For the text-containing cell, return its midpoint in [X, Y] coordinate format. 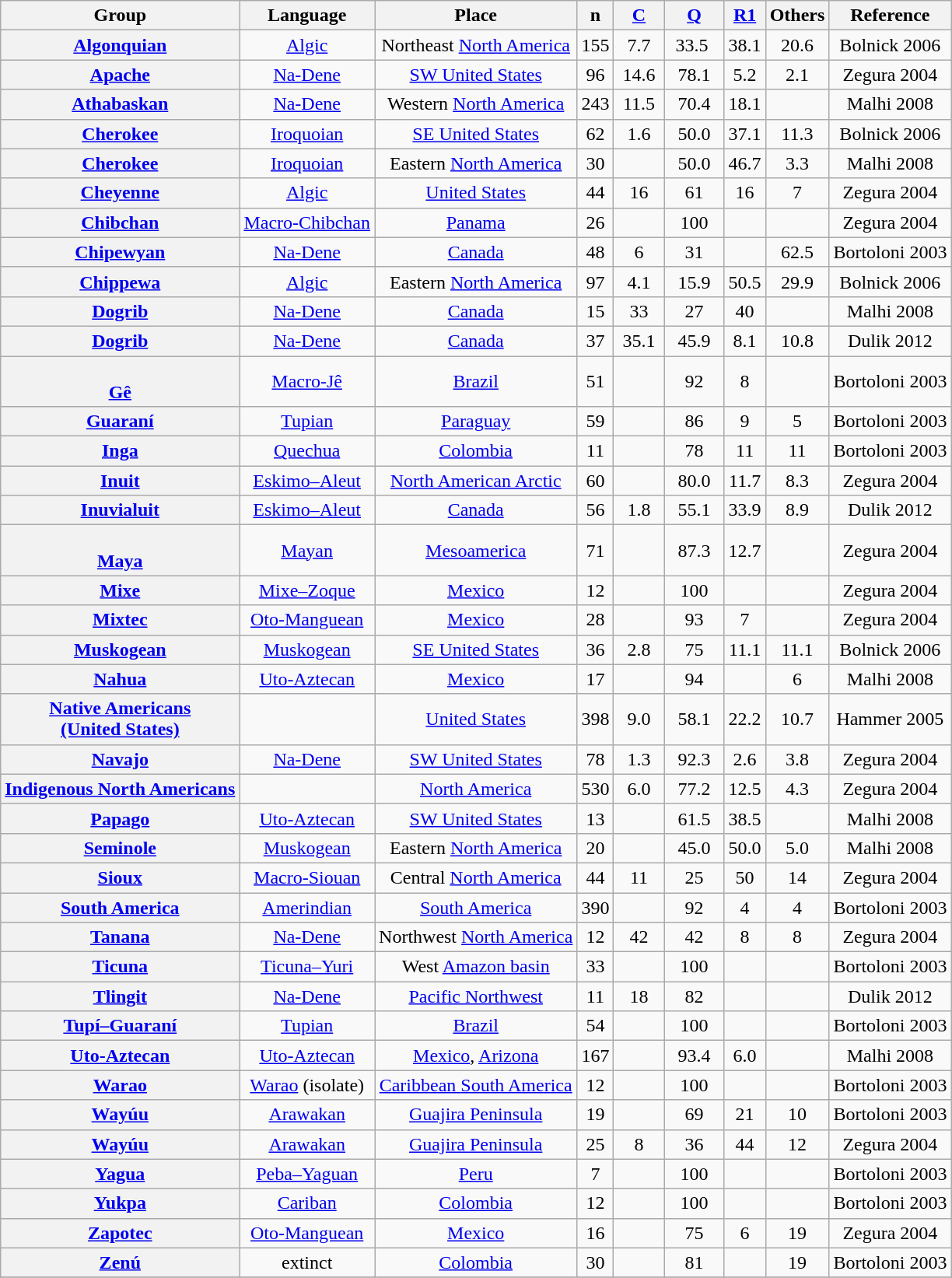
18.1 [745, 104]
5 [797, 422]
extinct [307, 1262]
9.0 [639, 719]
62 [596, 134]
390 [596, 908]
87.3 [694, 551]
8.1 [745, 341]
12.7 [745, 551]
155 [596, 45]
Guaraní [120, 422]
17 [596, 679]
Chipewyan [120, 252]
Reference [890, 16]
Gê [120, 381]
Group [120, 16]
4.1 [639, 282]
61.5 [694, 818]
2.8 [639, 650]
Tupí–Guaraní [120, 1026]
94 [694, 679]
Northeast North America [476, 45]
56 [596, 510]
Inuit [120, 481]
n [596, 16]
20.6 [797, 45]
Yukpa [120, 1203]
12.5 [745, 789]
Peba–Yaguan [307, 1174]
1.3 [639, 759]
60 [596, 481]
18 [639, 996]
Ticuna [120, 967]
11.7 [745, 481]
Maya [120, 551]
62.5 [797, 252]
Zenú [120, 1262]
Caribbean South America [476, 1085]
31 [694, 252]
54 [596, 1026]
14.6 [639, 75]
33.5 [694, 45]
Pacific Northwest [476, 996]
3.3 [797, 163]
Chibchan [120, 222]
530 [596, 789]
58.1 [694, 719]
398 [596, 719]
Amerindian [307, 908]
93 [694, 620]
Ticuna–Yuri [307, 967]
21 [745, 1115]
8.3 [797, 481]
97 [596, 282]
C [639, 16]
26 [596, 222]
4.3 [797, 789]
50 [745, 877]
9 [745, 422]
243 [596, 104]
50.5 [745, 282]
Northwest North America [476, 937]
81 [694, 1262]
Apache [120, 75]
48 [596, 252]
78.1 [694, 75]
West Amazon basin [476, 967]
Place [476, 16]
27 [694, 311]
20 [596, 848]
61 [694, 193]
Panama [476, 222]
15 [596, 311]
2.6 [745, 759]
82 [694, 996]
Chippewa [120, 282]
Others [797, 16]
51 [596, 381]
33.9 [745, 510]
North America [476, 789]
5.2 [745, 75]
93.4 [694, 1056]
28 [596, 620]
Macro-Siouan [307, 877]
59 [596, 422]
37.1 [745, 134]
Hammer 2005 [890, 719]
80.0 [694, 481]
R1 [745, 16]
Cariban [307, 1203]
Warao (isolate) [307, 1085]
45.9 [694, 341]
38.1 [745, 45]
Mesoamerica [476, 551]
77.2 [694, 789]
Warao [120, 1085]
Inga [120, 451]
Zapotec [120, 1233]
North American Arctic [476, 481]
38.5 [745, 818]
3.8 [797, 759]
Central North America [476, 877]
71 [596, 551]
10 [797, 1115]
1.6 [639, 134]
Mexico, Arizona [476, 1056]
Native Americans(United States) [120, 719]
Papago [120, 818]
Mixtec [120, 620]
Athabaskan [120, 104]
40 [745, 311]
Macro-Jê [307, 381]
2.1 [797, 75]
Mixe–Zoque [307, 590]
Cheyenne [120, 193]
70.4 [694, 104]
8.9 [797, 510]
86 [694, 422]
Western North America [476, 104]
Navajo [120, 759]
Paraguay [476, 422]
11.3 [797, 134]
22.2 [745, 719]
10.8 [797, 341]
167 [596, 1056]
13 [596, 818]
Q [694, 16]
Mayan [307, 551]
11.5 [639, 104]
45.0 [694, 848]
96 [596, 75]
15.9 [694, 282]
46.7 [745, 163]
14 [797, 877]
69 [694, 1115]
Quechua [307, 451]
1.8 [639, 510]
5.0 [797, 848]
Indigenous North Americans [120, 789]
Yagua [120, 1174]
Nahua [120, 679]
Inuvialuit [120, 510]
Peru [476, 1174]
Macro-Chibchan [307, 222]
Sioux [120, 877]
92.3 [694, 759]
55.1 [694, 510]
Tanana [120, 937]
Language [307, 16]
7.7 [639, 45]
Seminole [120, 848]
10.7 [797, 719]
29.9 [797, 282]
Mixe [120, 590]
Algonquian [120, 45]
37 [596, 341]
Tlingit [120, 996]
35.1 [639, 341]
